Determine the (X, Y) coordinate at the center of the cell enclosing the given text.  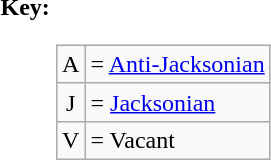
= Anti-Jacksonian (178, 64)
= Jacksonian (178, 102)
J (71, 102)
A (71, 64)
V (71, 140)
= Vacant (178, 140)
